Detect which cell encompasses the target text, then output its (x, y) center coordinate. 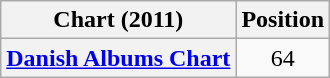
Position (283, 20)
64 (283, 58)
Chart (2011) (118, 20)
Danish Albums Chart (118, 58)
